Search for the cell housing the specified text and yield its [X, Y] center coordinate. 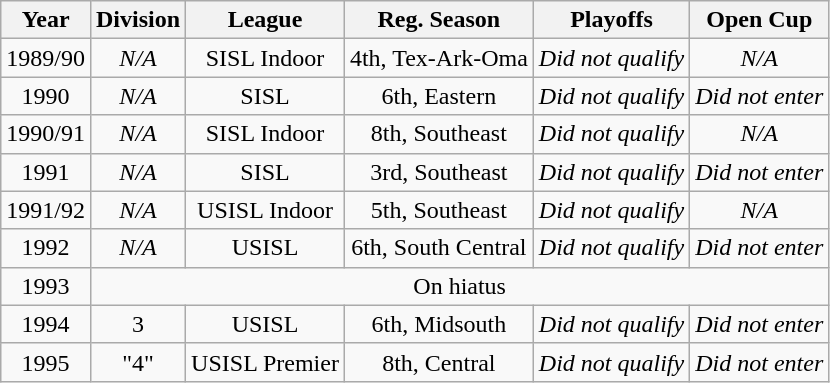
On hiatus [459, 286]
1994 [46, 324]
6th, South Central [438, 248]
1995 [46, 362]
8th, Southeast [438, 134]
4th, Tex-Ark-Oma [438, 58]
Open Cup [760, 20]
Division [138, 20]
Playoffs [611, 20]
1990/91 [46, 134]
1993 [46, 286]
1992 [46, 248]
6th, Eastern [438, 96]
USISL Indoor [266, 210]
6th, Midsouth [438, 324]
1991 [46, 172]
League [266, 20]
3rd, Southeast [438, 172]
1991/92 [46, 210]
8th, Central [438, 362]
USISL Premier [266, 362]
5th, Southeast [438, 210]
3 [138, 324]
Year [46, 20]
Reg. Season [438, 20]
"4" [138, 362]
1989/90 [46, 58]
1990 [46, 96]
